Return (x, y) of the center of cell containing provided text 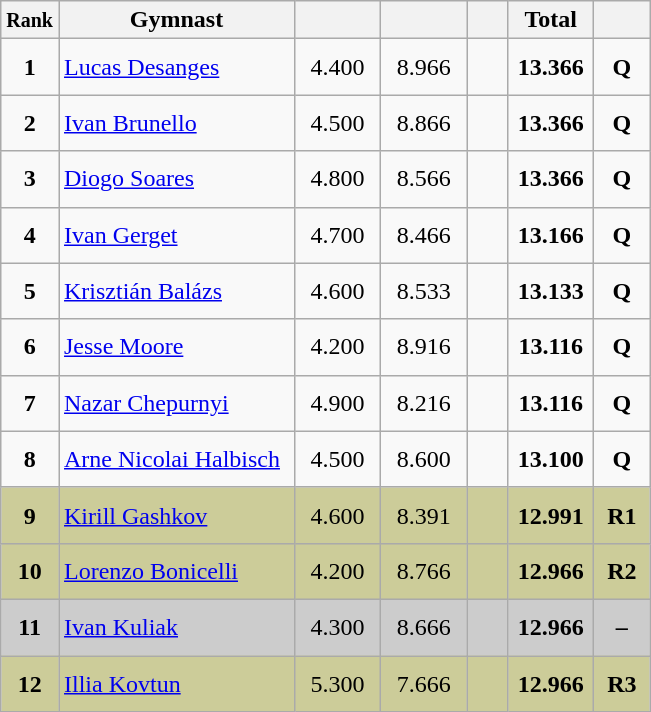
12.991 (551, 515)
8.533 (424, 291)
R1 (622, 515)
Arne Nicolai Halbisch (176, 459)
4 (30, 235)
8.566 (424, 179)
4.400 (338, 67)
10 (30, 571)
11 (30, 627)
6 (30, 347)
13.166 (551, 235)
7.666 (424, 684)
8.216 (424, 403)
Ivan Kuliak (176, 627)
– (622, 627)
Krisztián Balázs (176, 291)
13.133 (551, 291)
8.600 (424, 459)
Total (551, 20)
7 (30, 403)
Lorenzo Bonicelli (176, 571)
Ivan Gerget (176, 235)
8.391 (424, 515)
8 (30, 459)
5 (30, 291)
4.900 (338, 403)
9 (30, 515)
Nazar Chepurnyi (176, 403)
Jesse Moore (176, 347)
5.300 (338, 684)
1 (30, 67)
8.466 (424, 235)
3 (30, 179)
8.666 (424, 627)
Lucas Desanges (176, 67)
8.916 (424, 347)
2 (30, 123)
Gymnast (176, 20)
8.866 (424, 123)
Kirill Gashkov (176, 515)
12 (30, 684)
8.966 (424, 67)
13.100 (551, 459)
R3 (622, 684)
Rank (30, 20)
4.800 (338, 179)
8.766 (424, 571)
Illia Kovtun (176, 684)
Ivan Brunello (176, 123)
Diogo Soares (176, 179)
R2 (622, 571)
4.700 (338, 235)
4.300 (338, 627)
